Search for the cell housing the specified text and yield its (X, Y) center coordinate. 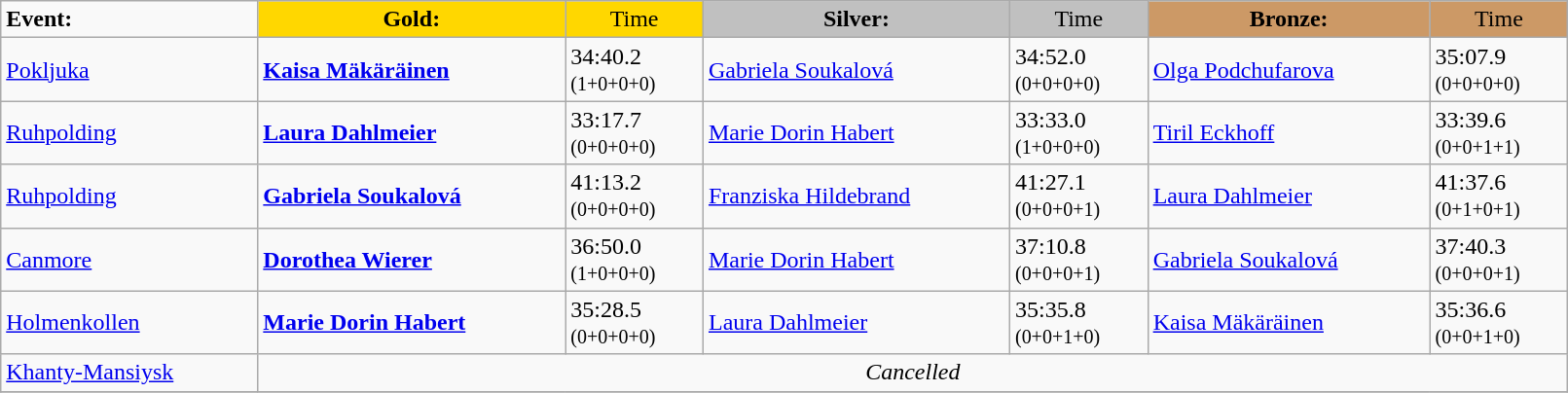
37:10.8(0+0+0+1) (1078, 259)
33:39.6 (0+0+1+1) (1499, 132)
Silver: (857, 19)
33:33.0 (1+0+0+0) (1078, 132)
Cancelled (913, 373)
34:52.0(0+0+0+0) (1078, 70)
35:36.6(0+0+1+0) (1499, 323)
Tiril Eckhoff (1289, 132)
36:50.0(1+0+0+0) (635, 259)
34:40.2(1+0+0+0) (635, 70)
Khanty-Mansiysk (129, 373)
Gold: (412, 19)
Bronze: (1289, 19)
Pokljuka (129, 70)
33:17.7 (0+0+0+0) (635, 132)
Event: (129, 19)
35:28.5(0+0+0+0) (635, 323)
Franziska Hildebrand (857, 196)
35:35.8(0+0+1+0) (1078, 323)
41:27.1 (0+0+0+1) (1078, 196)
Olga Podchufarova (1289, 70)
41:13.2 (0+0+0+0) (635, 196)
37:40.3(0+0+0+1) (1499, 259)
41:37.6 (0+1+0+1) (1499, 196)
Canmore (129, 259)
Holmenkollen (129, 323)
35:07.9(0+0+0+0) (1499, 70)
Dorothea Wierer (412, 259)
